Scan for the cell matching the given text and deliver its (x, y) coordinate at center. 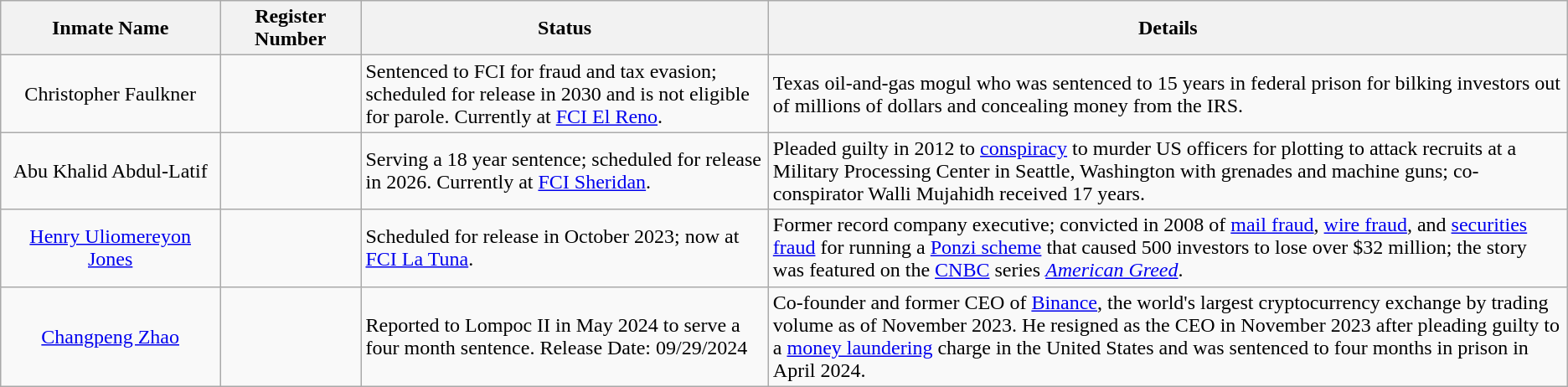
Scheduled for release in October 2023; now at FCI La Tuna. (565, 248)
Henry Uliomereyon Jones (111, 248)
Changpeng Zhao (111, 337)
Register Number (291, 28)
Inmate Name (111, 28)
Sentenced to FCI for fraud and tax evasion; scheduled for release in 2030 and is not eligible for parole. Currently at FCI El Reno. (565, 94)
Serving a 18 year sentence; scheduled for release in 2026. Currently at FCI Sheridan. (565, 171)
Status (565, 28)
Reported to Lompoc II in May 2024 to serve a four month sentence. Release Date: 09/29/2024 (565, 337)
Details (1168, 28)
Christopher Faulkner (111, 94)
Abu Khalid Abdul-Latif (111, 171)
